Provide the (X, Y) coordinate of the cell's center where the given text is located.  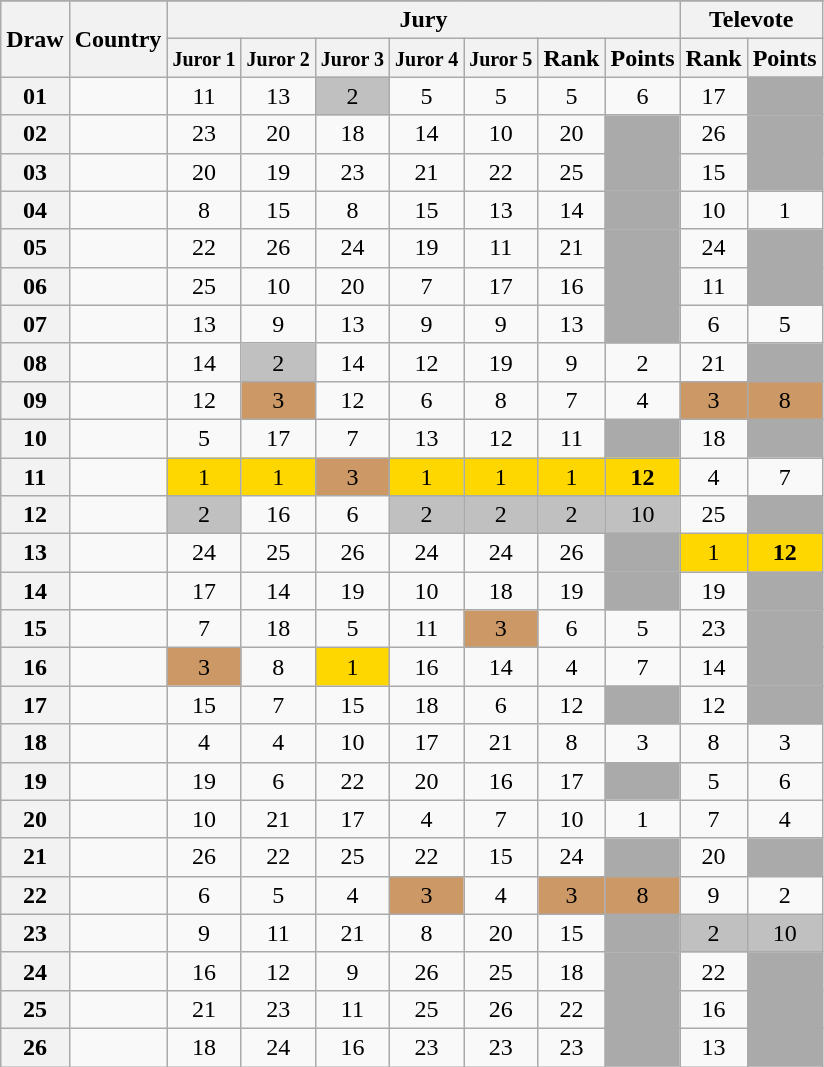
04 (35, 210)
Country (118, 39)
09 (35, 400)
03 (35, 172)
Juror 2 (278, 58)
08 (35, 362)
01 (35, 96)
Draw (35, 39)
Juror 5 (501, 58)
Televote (751, 20)
06 (35, 286)
07 (35, 324)
05 (35, 248)
Juror 3 (352, 58)
Juror 4 (426, 58)
02 (35, 134)
Jury (424, 20)
Juror 1 (204, 58)
